Find where the given text appears and provide that cell's center as (X, Y) coordinate. 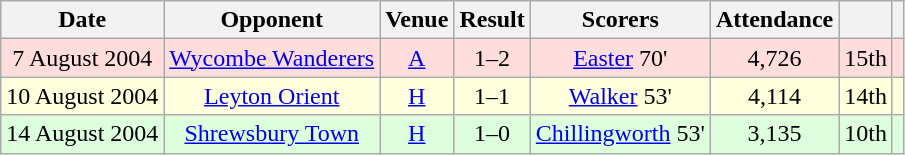
Wycombe Wanderers (272, 58)
4,726 (774, 58)
Shrewsbury Town (272, 134)
3,135 (774, 134)
Scorers (620, 20)
1–2 (492, 58)
1–0 (492, 134)
Easter 70' (620, 58)
10 August 2004 (82, 96)
1–1 (492, 96)
Result (492, 20)
Walker 53' (620, 96)
Date (82, 20)
Opponent (272, 20)
4,114 (774, 96)
Attendance (774, 20)
14 August 2004 (82, 134)
A (417, 58)
Leyton Orient (272, 96)
7 August 2004 (82, 58)
Venue (417, 20)
15th (866, 58)
Chillingworth 53' (620, 134)
14th (866, 96)
10th (866, 134)
